For the text-containing cell, return its midpoint in (x, y) coordinate format. 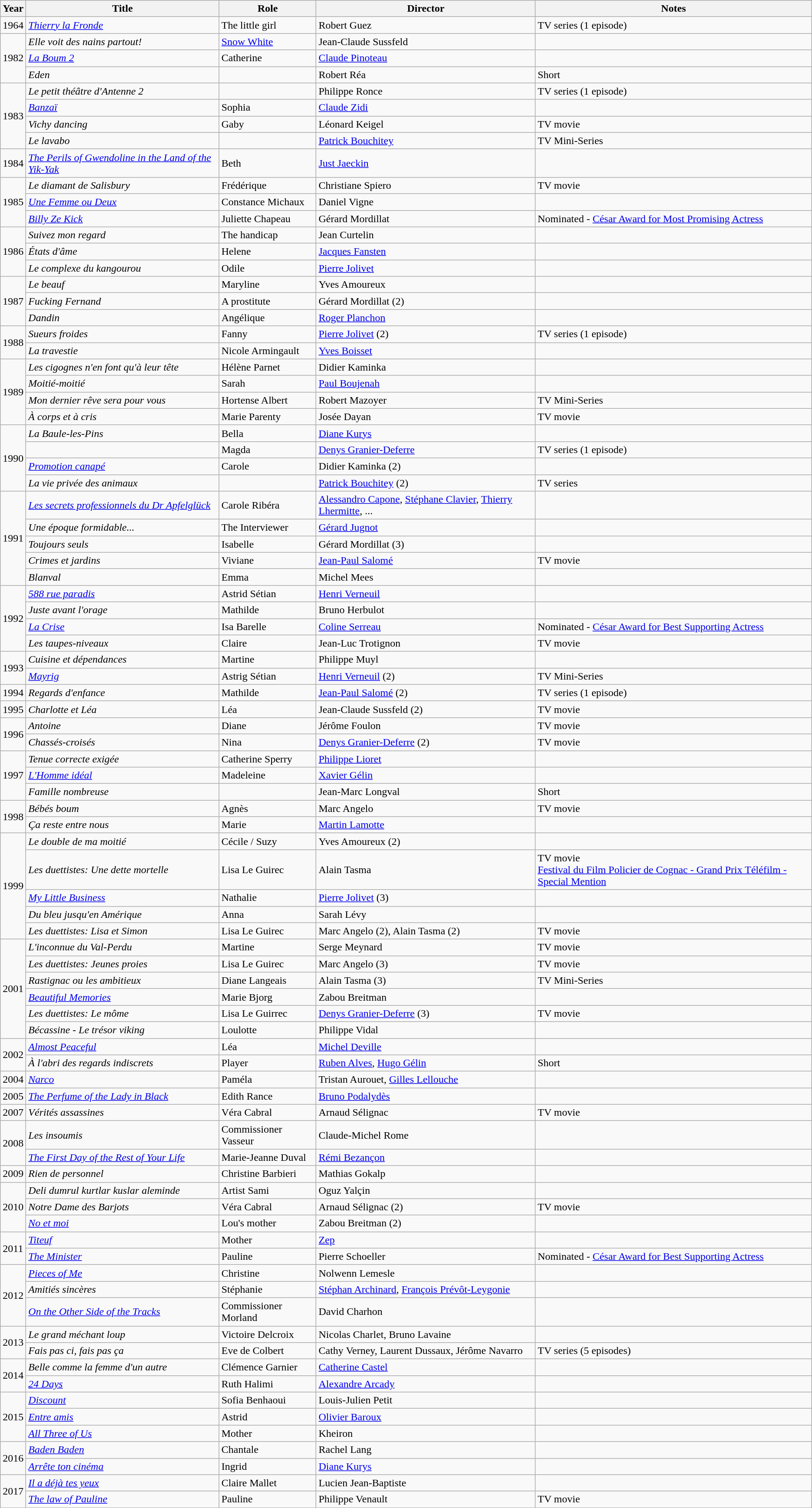
2014 (13, 1376)
The Minister (122, 1256)
Nathalie (268, 898)
Sarah Lévy (426, 914)
1989 (13, 392)
Oguz Yalçin (426, 1190)
Denys Granier-Deferre (3) (426, 1013)
Just Jaeckin (426, 163)
2004 (13, 1080)
Tristan Aurouet, Gilles Lellouche (426, 1080)
All Three of Us (122, 1433)
1964 (13, 25)
Xavier Gélin (426, 775)
La Boum 2 (122, 58)
Marie Bjorg (268, 997)
Eden (122, 75)
Hélène Parnet (268, 367)
Les secrets professionnels du Dr Apfelglück (122, 505)
1986 (13, 252)
Toujours seuls (122, 544)
Yves Amoureux (2) (426, 841)
Jean Curtelin (426, 235)
Jean-Paul Salomé (2) (426, 693)
Pierre Jolivet (2) (426, 334)
Philippe Ronce (426, 91)
Lucien Jean-Baptiste (426, 1483)
1992 (13, 618)
The Perfume of the Lady in Black (122, 1096)
Nina (268, 742)
Titeuf (122, 1240)
The law of Pauline (122, 1499)
Player (268, 1063)
Josée Dayan (426, 417)
Anna (268, 914)
Robert Guez (426, 25)
Marie-Jeanne Duval (268, 1157)
Sofia Benhaoui (268, 1400)
2011 (13, 1248)
Entre amis (122, 1417)
Jérôme Foulon (426, 726)
L'inconnue du Val-Perdu (122, 947)
1991 (13, 538)
Narco (122, 1080)
Commissioner Vasseur (268, 1135)
Amitiés sincères (122, 1289)
2017 (13, 1491)
Carole Ribéra (268, 505)
2013 (13, 1343)
Catherine (268, 58)
Léonard Keigel (426, 124)
Viviane (268, 561)
1985 (13, 202)
Gérard Jugnot (426, 528)
Marc Angelo (426, 808)
Yves Boisset (426, 351)
1996 (13, 734)
Beautiful Memories (122, 997)
Philippe Lioret (426, 759)
Antoine (122, 726)
1994 (13, 693)
Gérard Mordillat (426, 218)
Michel Mees (426, 577)
The little girl (268, 25)
TV movieFestival du Film Policier de Cognac - Grand Prix Téléfilm - Special Mention (673, 870)
Diane (268, 726)
Il a déjà tes yeux (122, 1483)
Belle comme la femme d'un autre (122, 1367)
Bruno Podalydès (426, 1096)
Juliette Chapeau (268, 218)
Serge Meynard (426, 947)
Didier Kaminka (2) (426, 466)
Les duettistes: Jeunes proies (122, 964)
1990 (13, 458)
Roger Planchon (426, 318)
Almost Peaceful (122, 1046)
La Baule-les-Pins (122, 433)
Maryline (268, 285)
Marie Parenty (268, 417)
Jean-Claude Sussfeld (426, 42)
The Perils of Gwendoline in the Land of the Yik-Yak (122, 163)
1993 (13, 668)
Chantale (268, 1450)
2016 (13, 1458)
Le complexe du kangourou (122, 268)
Les duettistes: Le môme (122, 1013)
Fais pas ci, fais pas ça (122, 1351)
La Crise (122, 627)
No et moi (122, 1223)
Les taupes-niveaux (122, 643)
Year (13, 9)
Patrick Bouchitey (426, 141)
Sueurs froides (122, 334)
2001 (13, 989)
Role (268, 9)
Gérard Mordillat (3) (426, 544)
Cécile / Suzy (268, 841)
Moitié-moitié (122, 384)
Patrick Bouchitey (2) (426, 483)
Claude Zidi (426, 108)
Marie (268, 825)
Le lavabo (122, 141)
Alain Tasma (426, 870)
Philippe Vidal (426, 1030)
The handicap (268, 235)
My Little Business (122, 898)
Bécassine - Le trésor viking (122, 1030)
Michel Deville (426, 1046)
Loulotte (268, 1030)
Deli dumrul kurtlar kuslar aleminde (122, 1190)
Jean-Marc Longval (426, 792)
Rachel Lang (426, 1450)
Alessandro Capone, Stéphane Clavier, Thierry Lhermitte, ... (426, 505)
Suivez mon regard (122, 235)
Jean-Paul Salomé (426, 561)
Christine (268, 1273)
L'Homme idéal (122, 775)
Marc Angelo (2), Alain Tasma (2) (426, 931)
Arnaud Sélignac (426, 1113)
Claire Mallet (268, 1483)
Victoire Delcroix (268, 1334)
Eve de Colbert (268, 1351)
Regards d'enfance (122, 693)
2008 (13, 1143)
Discount (122, 1400)
Claude Pinoteau (426, 58)
1999 (13, 886)
Clémence Garnier (268, 1367)
Marc Angelo (3) (426, 964)
Claude-Michel Rome (426, 1135)
TV series (673, 483)
Le double de ma moitié (122, 841)
Arrête ton cinéma (122, 1466)
À l'abri des regards indiscrets (122, 1063)
David Charhon (426, 1311)
Bella (268, 433)
La vie privée des animaux (122, 483)
Philippe Muyl (426, 660)
Notre Dame des Barjots (122, 1207)
Juste avant l'orage (122, 610)
Une Femme ou Deux (122, 202)
Diane Langeais (268, 980)
Coline Serreau (426, 627)
Crimes et jardins (122, 561)
Helene (268, 252)
2002 (13, 1055)
Sarah (268, 384)
Stéphanie (268, 1289)
A prostitute (268, 301)
Pierre Jolivet (3) (426, 898)
Olivier Baroux (426, 1417)
1995 (13, 709)
Snow White (268, 42)
24 Days (122, 1384)
Edith Rance (268, 1096)
Jean-Luc Trotignon (426, 643)
Kheiron (426, 1433)
Robert Réa (426, 75)
Catherine Sperry (268, 759)
Banzaï (122, 108)
Didier Kaminka (426, 367)
Mathias Gokalp (426, 1174)
On the Other Side of the Tracks (122, 1311)
Chassés-croisés (122, 742)
Promotion canapé (122, 466)
Charlotte et Léa (122, 709)
1983 (13, 116)
Title (122, 9)
1988 (13, 342)
Zabou Breitman (426, 997)
Alain Tasma (3) (426, 980)
Dandin (122, 318)
Lou's mother (268, 1223)
Tenue correcte exigée (122, 759)
Le petit théâtre d'Antenne 2 (122, 91)
Rastignac ou les ambitieux (122, 980)
Vérités assassines (122, 1113)
Denys Granier-Deferre (2) (426, 742)
Vichy dancing (122, 124)
2010 (13, 1207)
Zep (426, 1240)
Nominated - César Award for Most Promising Actress (673, 218)
Bébés boum (122, 808)
Cuisine et dépendances (122, 660)
Du bleu jusqu'en Amérique (122, 914)
Le grand méchant loup (122, 1334)
Beth (268, 163)
1982 (13, 58)
TV series (5 episodes) (673, 1351)
Billy Ze Kick (122, 218)
Zabou Breitman (2) (426, 1223)
Famille nombreuse (122, 792)
Paméla (268, 1080)
2012 (13, 1295)
Yves Amoureux (426, 285)
2005 (13, 1096)
Paul Boujenah (426, 384)
Pierre Jolivet (426, 268)
2015 (13, 1417)
Nolwenn Lemesle (426, 1273)
Thierry la Fronde (122, 25)
Magda (268, 450)
Jacques Fansten (426, 252)
Pieces of Me (122, 1273)
Alexandre Arcady (426, 1384)
Daniel Vigne (426, 202)
588 rue paradis (122, 594)
Isabelle (268, 544)
Nicole Armingault (268, 351)
Artist Sami (268, 1190)
The Interviewer (268, 528)
Notes (673, 9)
Henri Verneuil (426, 594)
États d'âme (122, 252)
Ruben Alves, Hugo Gélin (426, 1063)
Martin Lamotte (426, 825)
Emma (268, 577)
Rien de personnel (122, 1174)
Baden Baden (122, 1450)
Fucking Fernand (122, 301)
Robert Mazoyer (426, 400)
Christine Barbieri (268, 1174)
Blanval (122, 577)
Stéphan Archinard, François Prévôt-Leygonie (426, 1289)
Une époque formidable... (122, 528)
1997 (13, 775)
Ruth Halimi (268, 1384)
1998 (13, 817)
Les insoumis (122, 1135)
Ça reste entre nous (122, 825)
Les duettistes: Lisa et Simon (122, 931)
Rémi Bezançon (426, 1157)
Odile (268, 268)
Gérard Mordillat (2) (426, 301)
Astrig Sétian (268, 676)
Astrid (268, 1417)
Philippe Venault (426, 1499)
Denys Granier-Deferre (426, 450)
Catherine Castel (426, 1367)
2007 (13, 1113)
Henri Verneuil (2) (426, 676)
Constance Michaux (268, 202)
Louis-Julien Petit (426, 1400)
Agnès (268, 808)
À corps et à cris (122, 417)
Fanny (268, 334)
Christiane Spiero (426, 185)
Astrid Sétian (268, 594)
Isa Barelle (268, 627)
Ingrid (268, 1466)
Mayrig (122, 676)
Arnaud Sélignac (2) (426, 1207)
1987 (13, 301)
The First Day of the Rest of Your Life (122, 1157)
La travestie (122, 351)
Lisa Le Guirrec (268, 1013)
Nicolas Charlet, Bruno Lavaine (426, 1334)
Sophia (268, 108)
Pierre Schoeller (426, 1256)
Hortense Albert (268, 400)
Bruno Herbulot (426, 610)
Angélique (268, 318)
Director (426, 9)
Le beauf (122, 285)
Gaby (268, 124)
Elle voit des nains partout! (122, 42)
Jean-Claude Sussfeld (2) (426, 709)
Le diamant de Salisbury (122, 185)
2009 (13, 1174)
1984 (13, 163)
Les cigognes n'en font qu'à leur tête (122, 367)
Cathy Verney, Laurent Dussaux, Jérôme Navarro (426, 1351)
Les duettistes: Une dette mortelle (122, 870)
Claire (268, 643)
Frédérique (268, 185)
Mon dernier rêve sera pour vous (122, 400)
Commissioner Morland (268, 1311)
Carole (268, 466)
Madeleine (268, 775)
